Extract the [x, y] coordinate from the center of the cell holding the provided text.  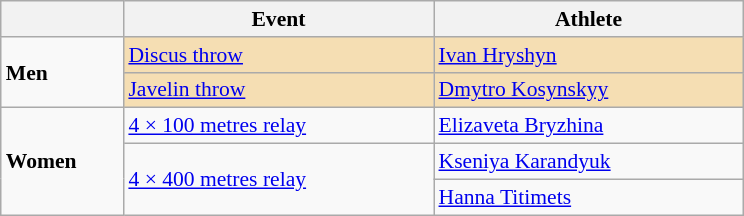
Javelin throw [278, 90]
Women [62, 162]
4 × 100 metres relay [278, 126]
Men [62, 72]
Ivan Hryshyn [589, 55]
4 × 400 metres relay [278, 180]
Event [278, 19]
Dmytro Kosynskyy [589, 90]
Hanna Titimets [589, 197]
Athlete [589, 19]
Elizaveta Bryzhina [589, 126]
Discus throw [278, 55]
Kseniya Karandyuk [589, 162]
